Output the [x, y] coordinate of the center of the cell containing the given text.  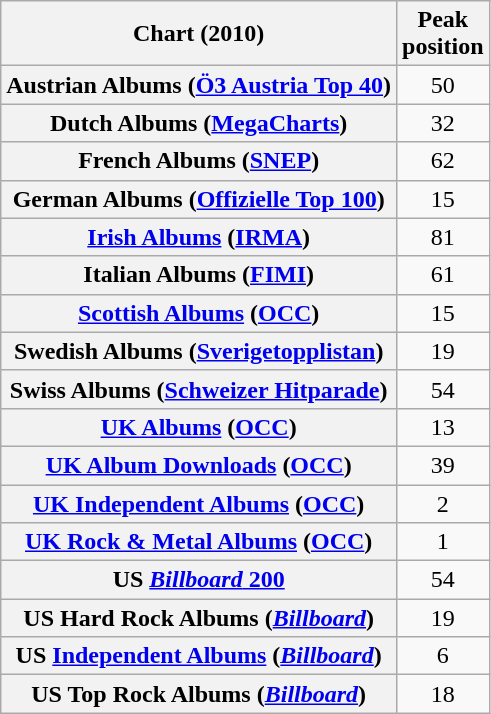
Chart (2010) [199, 34]
Austrian Albums (Ö3 Austria Top 40) [199, 85]
50 [443, 85]
Swedish Albums (Sverigetopplistan) [199, 351]
Peakposition [443, 34]
Scottish Albums (OCC) [199, 313]
1 [443, 542]
Dutch Albums (MegaCharts) [199, 123]
39 [443, 465]
Irish Albums (IRMA) [199, 237]
6 [443, 656]
US Billboard 200 [199, 580]
Swiss Albums (Schweizer Hitparade) [199, 389]
Italian Albums (FIMI) [199, 275]
US Top Rock Albums (Billboard) [199, 694]
German Albums (Offizielle Top 100) [199, 199]
US Independent Albums (Billboard) [199, 656]
61 [443, 275]
UK Album Downloads (OCC) [199, 465]
81 [443, 237]
2 [443, 503]
UK Rock & Metal Albums (OCC) [199, 542]
French Albums (SNEP) [199, 161]
18 [443, 694]
UK Independent Albums (OCC) [199, 503]
13 [443, 427]
32 [443, 123]
US Hard Rock Albums (Billboard) [199, 618]
UK Albums (OCC) [199, 427]
62 [443, 161]
